Extract the (X, Y) coordinate from the center of the cell holding the provided text.  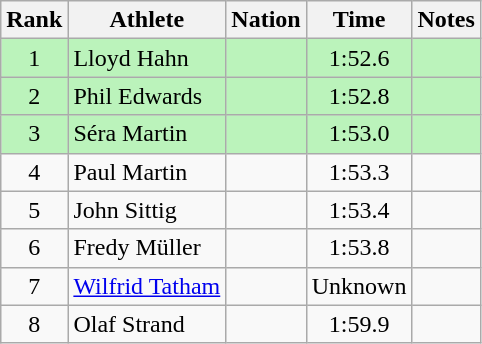
Lloyd Hahn (147, 58)
1:53.4 (359, 210)
Wilfrid Tatham (147, 286)
1:52.6 (359, 58)
Nation (266, 20)
1 (34, 58)
6 (34, 248)
1:53.3 (359, 172)
1:59.9 (359, 324)
John Sittig (147, 210)
8 (34, 324)
Phil Edwards (147, 96)
1:52.8 (359, 96)
Notes (446, 20)
7 (34, 286)
Unknown (359, 286)
Rank (34, 20)
Olaf Strand (147, 324)
1:53.8 (359, 248)
1:53.0 (359, 134)
Time (359, 20)
Paul Martin (147, 172)
4 (34, 172)
Fredy Müller (147, 248)
5 (34, 210)
Athlete (147, 20)
2 (34, 96)
3 (34, 134)
Séra Martin (147, 134)
